Output the [x, y] coordinate of the center of the cell containing the given text.  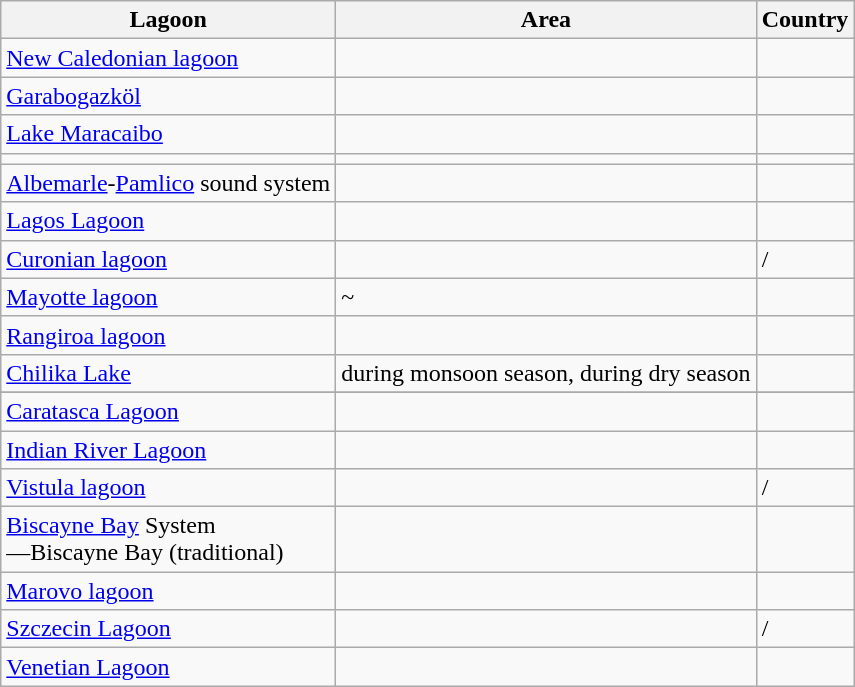
Country [805, 20]
Biscayne Bay System—Biscayne Bay (traditional) [168, 540]
Lagos Lagoon [168, 221]
Lagoon [168, 20]
during monsoon season, during dry season [546, 373]
Marovo lagoon [168, 591]
Indian River Lagoon [168, 449]
Szczecin Lagoon [168, 629]
New Caledonian lagoon [168, 58]
Venetian Lagoon [168, 667]
Albemarle-Pamlico sound system [168, 183]
Rangiroa lagoon [168, 335]
Vistula lagoon [168, 488]
Curonian lagoon [168, 259]
Mayotte lagoon [168, 297]
Lake Maracaibo [168, 134]
~ [546, 297]
Chilika Lake [168, 373]
Caratasca Lagoon [168, 411]
Garabogazköl [168, 96]
Area [546, 20]
